Extract the [x, y] coordinate from the center of the cell holding the provided text.  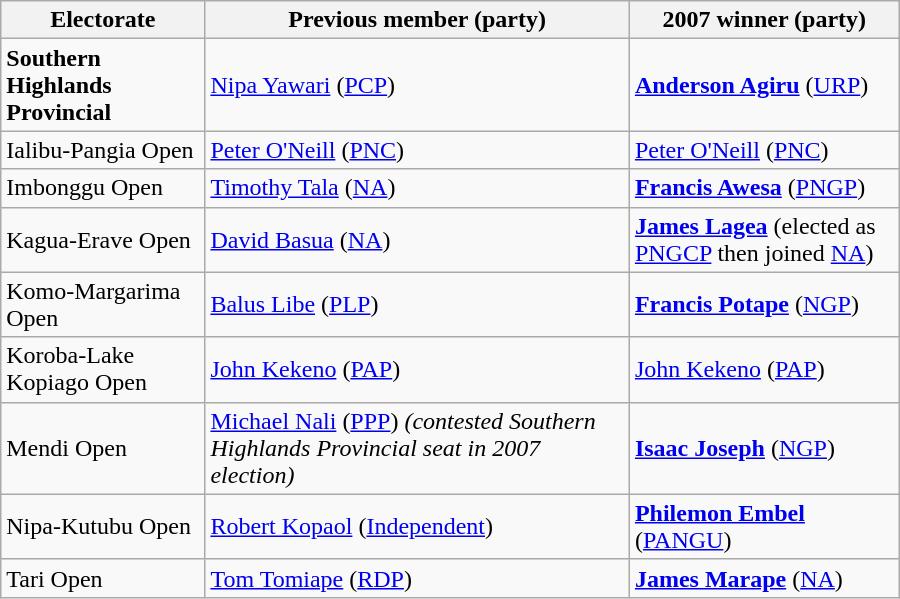
Ialibu-Pangia Open [103, 150]
Nipa Yawari (PCP) [417, 85]
Michael Nali (PPP) (contested Southern Highlands Provincial seat in 2007 election) [417, 448]
Isaac Joseph (NGP) [764, 448]
Nipa-Kutubu Open [103, 526]
Anderson Agiru (URP) [764, 85]
Tari Open [103, 578]
Imbonggu Open [103, 188]
James Marape (NA) [764, 578]
Mendi Open [103, 448]
Philemon Embel (PANGU) [764, 526]
Robert Kopaol (Independent) [417, 526]
Koroba-Lake Kopiago Open [103, 370]
Francis Potape (NGP) [764, 304]
Electorate [103, 20]
Tom Tomiape (RDP) [417, 578]
Previous member (party) [417, 20]
Komo-Margarima Open [103, 304]
Southern Highlands Provincial [103, 85]
Balus Libe (PLP) [417, 304]
Kagua-Erave Open [103, 240]
James Lagea (elected as PNGCP then joined NA) [764, 240]
2007 winner (party) [764, 20]
Timothy Tala (NA) [417, 188]
Francis Awesa (PNGP) [764, 188]
David Basua (NA) [417, 240]
